Return (X, Y) of the center of cell containing provided text 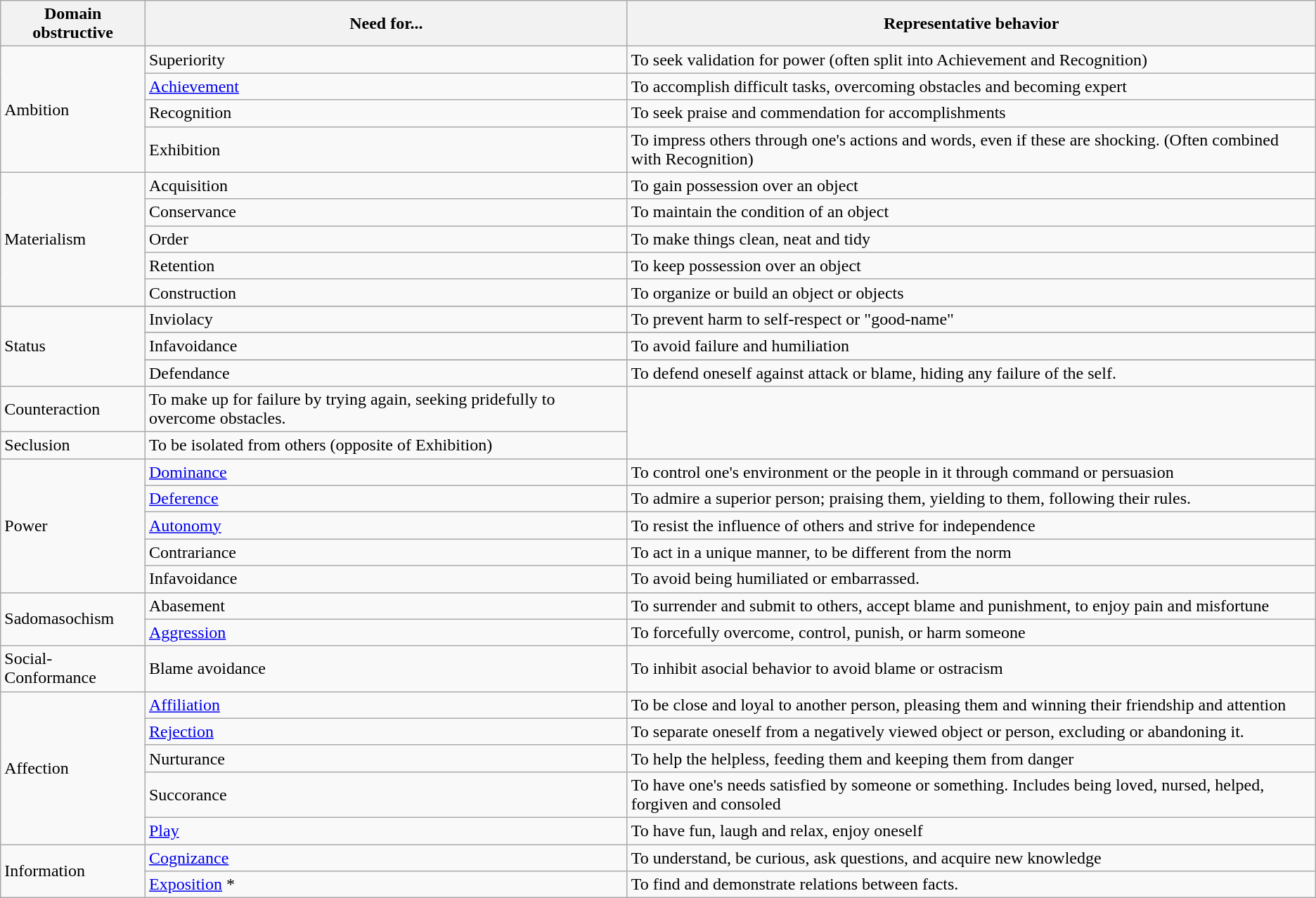
Materialism (73, 239)
Blame avoidance (386, 669)
Conservance (386, 212)
Status (73, 346)
Autonomy (386, 526)
To be isolated from others (opposite of Exhibition) (386, 445)
To be close and loyal to another person, pleasing them and winning their friendship and attention (972, 705)
Superiority (386, 60)
To forcefully overcome, control, punish, or harm someone (972, 632)
To understand, be curious, ask questions, and acquire new knowledge (972, 858)
To act in a unique manner, to be different from the norm (972, 552)
Nurturance (386, 758)
To help the helpless, feeding them and keeping them from danger (972, 758)
Inviolacy (386, 319)
Defendance (386, 373)
Contrariance (386, 552)
To seek validation for power (often split into Achievement and Recognition) (972, 60)
To control one's environment or the people in it through command or persuasion (972, 472)
Representative behavior (972, 24)
Affection (73, 767)
Retention (386, 266)
Information (73, 871)
Social-Conformance (73, 669)
To resist the influence of others and strive for independence (972, 526)
To find and demonstrate relations between facts. (972, 885)
Affiliation (386, 705)
Power (73, 526)
To keep possession over an object (972, 266)
Deference (386, 499)
To have fun, laugh and relax, enjoy oneself (972, 831)
Succorance (386, 794)
To seek praise and commendation for accomplishments (972, 113)
Aggression (386, 632)
To make up for failure by trying again, seeking pridefully to overcome obstacles. (386, 409)
Order (386, 239)
Domain obstructive (73, 24)
Dominance (386, 472)
Cognizance (386, 858)
To organize or build an object or objects (972, 292)
To gain possession over an object (972, 186)
To impress others through one's actions and words, even if these are shocking. (Often combined with Recognition) (972, 149)
To make things clean, neat and tidy (972, 239)
Ambition (73, 110)
To surrender and submit to others, accept blame and punishment, to enjoy pain and misfortune (972, 606)
Recognition (386, 113)
To admire a superior person; praising them, yielding to them, following their rules. (972, 499)
Play (386, 831)
To separate oneself from a negatively viewed object or person, excluding or abandoning it. (972, 731)
Exposition * (386, 885)
To maintain the condition of an object (972, 212)
Construction (386, 292)
To have one's needs satisfied by someone or something. Includes being loved, nursed, helped, forgiven and consoled (972, 794)
To avoid being humiliated or embarrassed. (972, 579)
Rejection (386, 731)
Achievement (386, 86)
To avoid failure and humiliation (972, 346)
Seclusion (73, 445)
To inhibit asocial behavior to avoid blame or ostracism (972, 669)
To prevent harm to self-respect or "good-name" (972, 319)
To accomplish difficult tasks, overcoming obstacles and becoming expert (972, 86)
Acquisition (386, 186)
To defend oneself against attack or blame, hiding any failure of the self. (972, 373)
Exhibition (386, 149)
Sadomasochism (73, 619)
Need for... (386, 24)
Counteraction (73, 409)
Abasement (386, 606)
